Detect which cell encompasses the target text, then output its (X, Y) center coordinate. 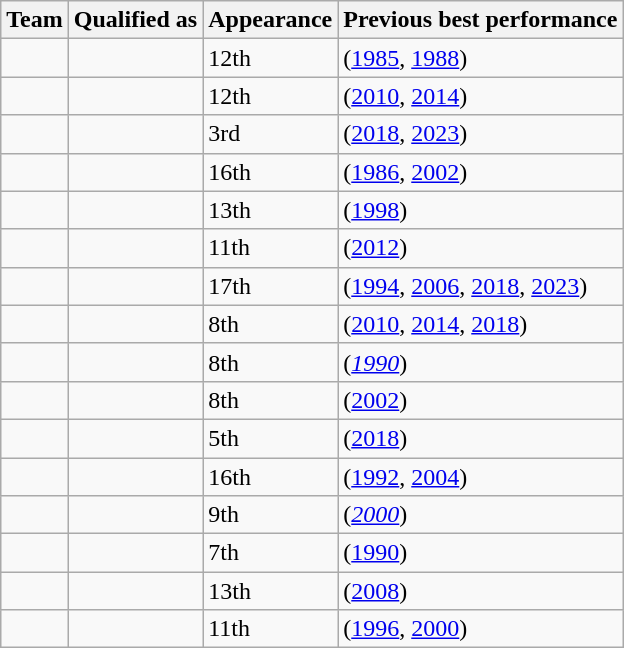
7th (270, 553)
(1992, 2004) (480, 477)
Previous best performance (480, 20)
(2018) (480, 438)
(1985, 1988) (480, 58)
(1998) (480, 210)
(2018, 2023) (480, 134)
5th (270, 438)
(1996, 2000) (480, 629)
Qualified as (135, 20)
3rd (270, 134)
(1994, 2006, 2018, 2023) (480, 286)
(2010, 2014, 2018) (480, 324)
(2010, 2014) (480, 96)
(2000) (480, 515)
(2002) (480, 400)
(2008) (480, 591)
17th (270, 286)
Appearance (270, 20)
(2012) (480, 248)
Team (35, 20)
(1986, 2002) (480, 172)
9th (270, 515)
